Output the [X, Y] coordinate of the center of the cell containing the given text.  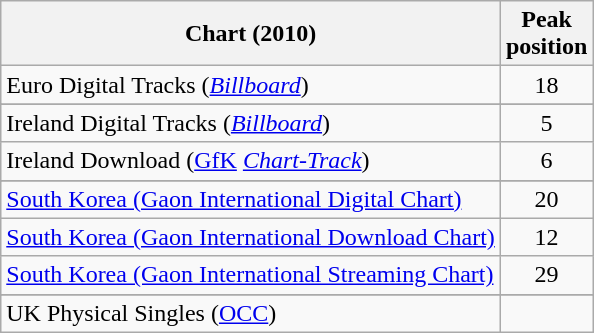
South Korea (Gaon International Download Chart) [251, 237]
29 [546, 275]
5 [546, 123]
12 [546, 237]
Peakposition [546, 34]
Ireland Download (GfK Chart-Track) [251, 161]
South Korea (Gaon International Streaming Chart) [251, 275]
UK Physical Singles (OCC) [251, 313]
18 [546, 85]
20 [546, 199]
6 [546, 161]
Ireland Digital Tracks (Billboard) [251, 123]
South Korea (Gaon International Digital Chart) [251, 199]
Chart (2010) [251, 34]
Euro Digital Tracks (Billboard) [251, 85]
